Find where the given text appears and provide that cell's center as (X, Y) coordinate. 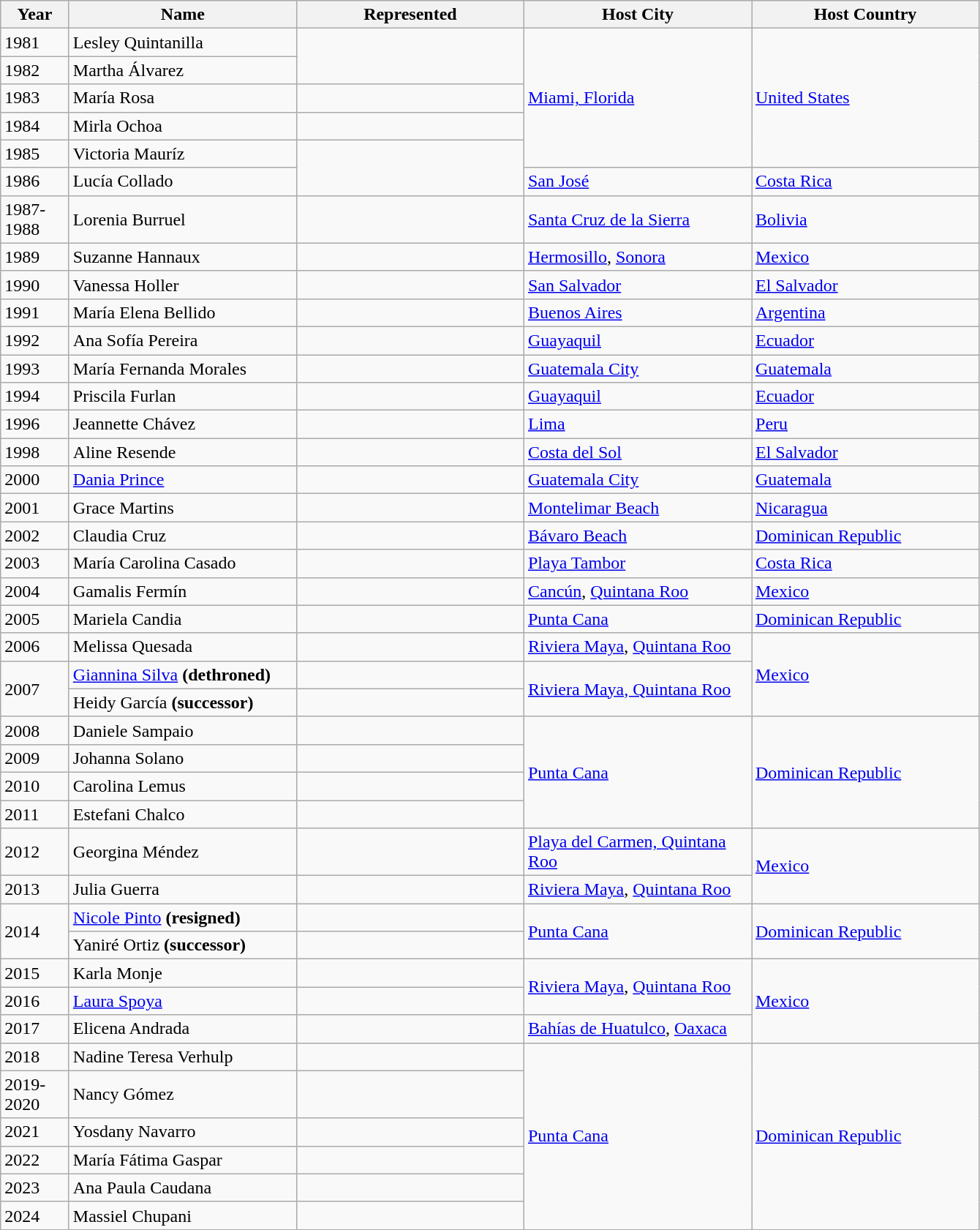
Host City (638, 15)
Georgina Méndez (183, 852)
1985 (35, 154)
1994 (35, 397)
Estefani Chalco (183, 814)
1984 (35, 126)
Grace Martins (183, 508)
Priscila Furlan (183, 397)
Lima (638, 424)
María Rosa (183, 98)
Claudia Cruz (183, 536)
Carolina Lemus (183, 786)
2019-2020 (35, 1095)
2005 (35, 619)
Giannina Silva (dethroned) (183, 675)
2021 (35, 1132)
1983 (35, 98)
Nadine Teresa Verhulp (183, 1057)
2000 (35, 480)
2011 (35, 814)
Karla Monje (183, 973)
2015 (35, 973)
Victoria Mauríz (183, 154)
Yaniré Ortiz (successor) (183, 945)
2017 (35, 1029)
Ana Paula Caudana (183, 1188)
Ana Sofía Pereira (183, 340)
2022 (35, 1160)
1990 (35, 285)
Julia Guerra (183, 890)
Lucía Collado (183, 181)
Suzanne Hannaux (183, 257)
Peru (866, 424)
María Fernanda Morales (183, 368)
Daniele Sampaio (183, 730)
Host Country (866, 15)
2007 (35, 689)
Name (183, 15)
Bávaro Beach (638, 536)
Lesley Quintanilla (183, 42)
1996 (35, 424)
Vanessa Holler (183, 285)
Aline Resende (183, 452)
Martha Álvarez (183, 70)
1991 (35, 312)
Elicena Andrada (183, 1029)
1986 (35, 181)
María Carolina Casado (183, 563)
Nicaragua (866, 508)
Jeannette Chávez (183, 424)
2009 (35, 758)
Argentina (866, 312)
2002 (35, 536)
Heidy García (successor) (183, 702)
1982 (35, 70)
Dania Prince (183, 480)
2001 (35, 508)
San José (638, 181)
2008 (35, 730)
Playa del Carmen, Quintana Roo (638, 852)
1987-1988 (35, 220)
Laura Spoya (183, 1001)
Nicole Pinto (resigned) (183, 918)
Nancy Gómez (183, 1095)
1998 (35, 452)
Buenos Aires (638, 312)
María Elena Bellido (183, 312)
2004 (35, 591)
2012 (35, 852)
2010 (35, 786)
Bolivia (866, 220)
Mirla Ochoa (183, 126)
Costa del Sol (638, 452)
Gamalis Fermín (183, 591)
Cancún, Quintana Roo (638, 591)
Playa Tambor (638, 563)
2006 (35, 647)
2018 (35, 1057)
Massiel Chupani (183, 1215)
Year (35, 15)
Mariela Candia (183, 619)
Miami, Florida (638, 98)
United States (866, 98)
2003 (35, 563)
2024 (35, 1215)
Hermosillo, Sonora (638, 257)
Montelimar Beach (638, 508)
Yosdany Navarro (183, 1132)
Santa Cruz de la Sierra (638, 220)
2023 (35, 1188)
Lorenia Burruel (183, 220)
1989 (35, 257)
2014 (35, 931)
Represented (410, 15)
María Fátima Gaspar (183, 1160)
2016 (35, 1001)
Melissa Quesada (183, 647)
Johanna Solano (183, 758)
San Salvador (638, 285)
Bahías de Huatulco, Oaxaca (638, 1029)
1993 (35, 368)
1992 (35, 340)
1981 (35, 42)
2013 (35, 890)
